Detect which cell encompasses the target text, then output its (x, y) center coordinate. 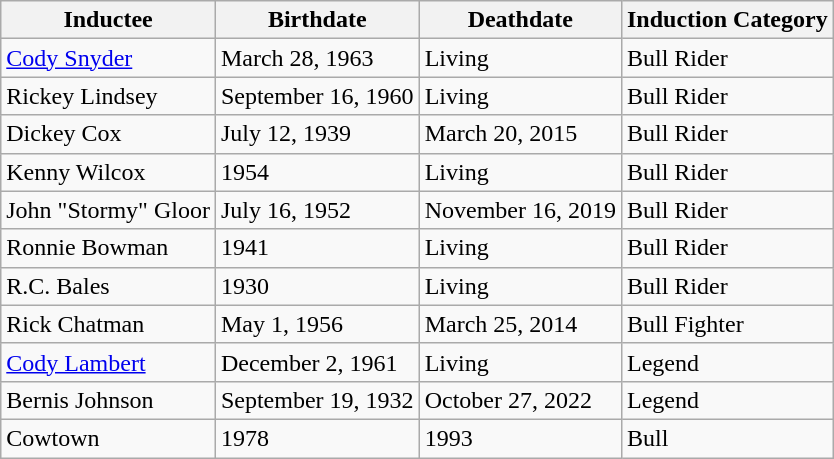
Birthdate (317, 20)
December 2, 1961 (317, 362)
July 16, 1952 (317, 210)
Induction Category (727, 20)
Ronnie Bowman (108, 248)
Kenny Wilcox (108, 172)
Bull Fighter (727, 324)
Cowtown (108, 438)
November 16, 2019 (520, 210)
Rick Chatman (108, 324)
Cody Lambert (108, 362)
1993 (520, 438)
1941 (317, 248)
1954 (317, 172)
July 12, 1939 (317, 134)
Bull (727, 438)
John "Stormy" Gloor (108, 210)
May 1, 1956 (317, 324)
R.C. Bales (108, 286)
March 20, 2015 (520, 134)
September 19, 1932 (317, 400)
Deathdate (520, 20)
March 25, 2014 (520, 324)
September 16, 1960 (317, 96)
Dickey Cox (108, 134)
1978 (317, 438)
March 28, 1963 (317, 58)
Inductee (108, 20)
Cody Snyder (108, 58)
1930 (317, 286)
October 27, 2022 (520, 400)
Rickey Lindsey (108, 96)
Bernis Johnson (108, 400)
